Return the (X, Y) coordinate for the center point of the cell that contains the specified text.  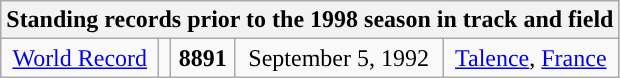
Standing records prior to the 1998 season in track and field (310, 20)
8891 (203, 58)
Talence, France (531, 58)
September 5, 1992 (339, 58)
World Record (80, 58)
